For the text-containing cell, return its midpoint in (x, y) coordinate format. 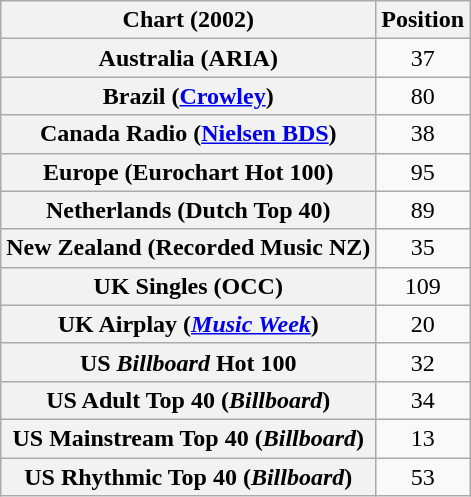
US Billboard Hot 100 (188, 362)
20 (423, 324)
New Zealand (Recorded Music NZ) (188, 248)
32 (423, 362)
80 (423, 96)
13 (423, 438)
US Rhythmic Top 40 (Billboard) (188, 477)
53 (423, 477)
US Adult Top 40 (Billboard) (188, 400)
89 (423, 210)
US Mainstream Top 40 (Billboard) (188, 438)
Netherlands (Dutch Top 40) (188, 210)
37 (423, 58)
Europe (Eurochart Hot 100) (188, 172)
109 (423, 286)
38 (423, 134)
Position (423, 20)
95 (423, 172)
34 (423, 400)
UK Airplay (Music Week) (188, 324)
Brazil (Crowley) (188, 96)
UK Singles (OCC) (188, 286)
Chart (2002) (188, 20)
35 (423, 248)
Australia (ARIA) (188, 58)
Canada Radio (Nielsen BDS) (188, 134)
